Provide the [X, Y] coordinate of the cell's center where the given text is located.  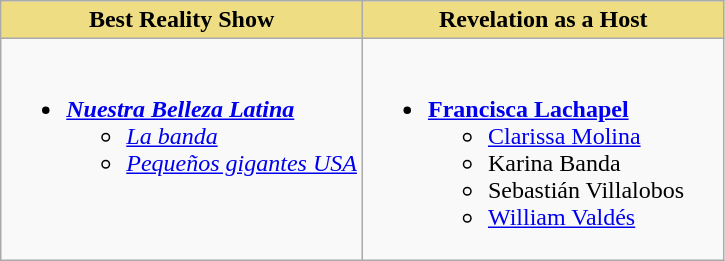
Francisca LachapelClarissa MolinaKarina BandaSebastián VillalobosWilliam Valdés [543, 150]
Revelation as a Host [543, 20]
Best Reality Show [182, 20]
Nuestra Belleza LatinaLa bandaPequeños gigantes USA [182, 150]
